Provide the [X, Y] coordinate of the cell's center where the given text is located.  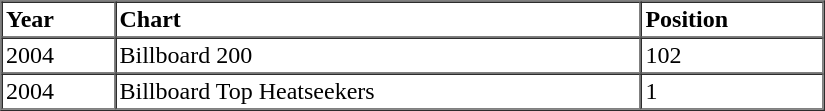
Chart [378, 20]
Year [58, 20]
Billboard Top Heatseekers [378, 92]
1 [732, 92]
102 [732, 56]
Position [732, 20]
Billboard 200 [378, 56]
